Determine the (X, Y) coordinate at the center of the cell enclosing the given text.  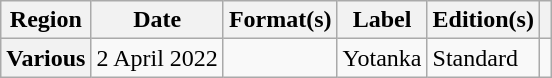
Region (46, 20)
Date (157, 20)
2 April 2022 (157, 58)
Edition(s) (483, 20)
Yotanka (382, 58)
Various (46, 58)
Label (382, 20)
Standard (483, 58)
Format(s) (280, 20)
